Output the (x, y) coordinate of the center of the cell containing the given text.  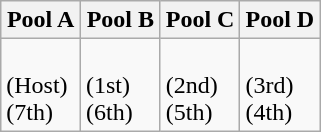
(1st) (6th) (120, 85)
(3rd) (4th) (280, 85)
Pool B (120, 20)
Pool C (200, 20)
(2nd) (5th) (200, 85)
Pool D (280, 20)
Pool A (41, 20)
(Host) (7th) (41, 85)
